Locate the cell with the specified text and output its (x, y) center coordinate. 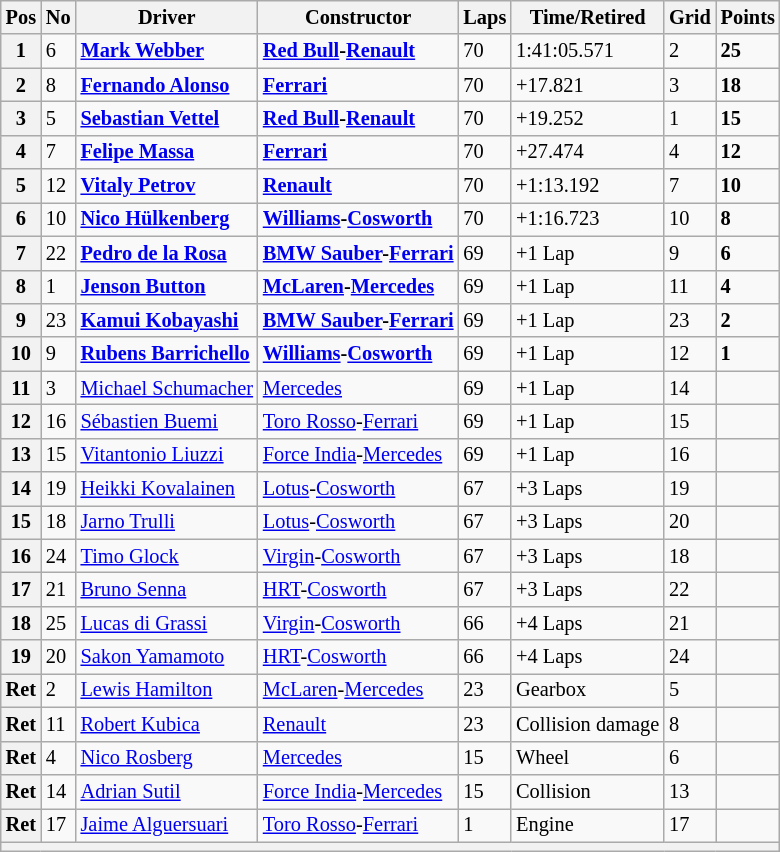
1:41:05.571 (588, 51)
Driver (167, 17)
+1:13.192 (588, 186)
Nico Hülkenberg (167, 219)
+27.474 (588, 152)
+1:16.723 (588, 219)
Lewis Hamilton (167, 690)
Sebastian Vettel (167, 118)
Heikki Kovalainen (167, 489)
Vitantonio Liuzzi (167, 455)
Collision damage (588, 724)
Collision (588, 791)
Time/Retired (588, 17)
Lucas di Grassi (167, 623)
Jaime Alguersuari (167, 825)
Robert Kubica (167, 724)
Wheel (588, 758)
Adrian Sutil (167, 791)
Rubens Barrichello (167, 354)
Kamui Kobayashi (167, 320)
+17.821 (588, 85)
Jenson Button (167, 287)
Gearbox (588, 690)
Timo Glock (167, 556)
Sakon Yamamoto (167, 657)
No (58, 17)
Engine (588, 825)
Pos (21, 17)
Points (748, 17)
Nico Rosberg (167, 758)
Felipe Massa (167, 152)
Grid (690, 17)
Mark Webber (167, 51)
Fernando Alonso (167, 85)
Laps (484, 17)
Vitaly Petrov (167, 186)
Constructor (358, 17)
Sébastien Buemi (167, 421)
Michael Schumacher (167, 388)
Jarno Trulli (167, 522)
Bruno Senna (167, 589)
Pedro de la Rosa (167, 253)
+19.252 (588, 118)
